Capture the cell that displays the provided text and extract its (X, Y) central coordinate. 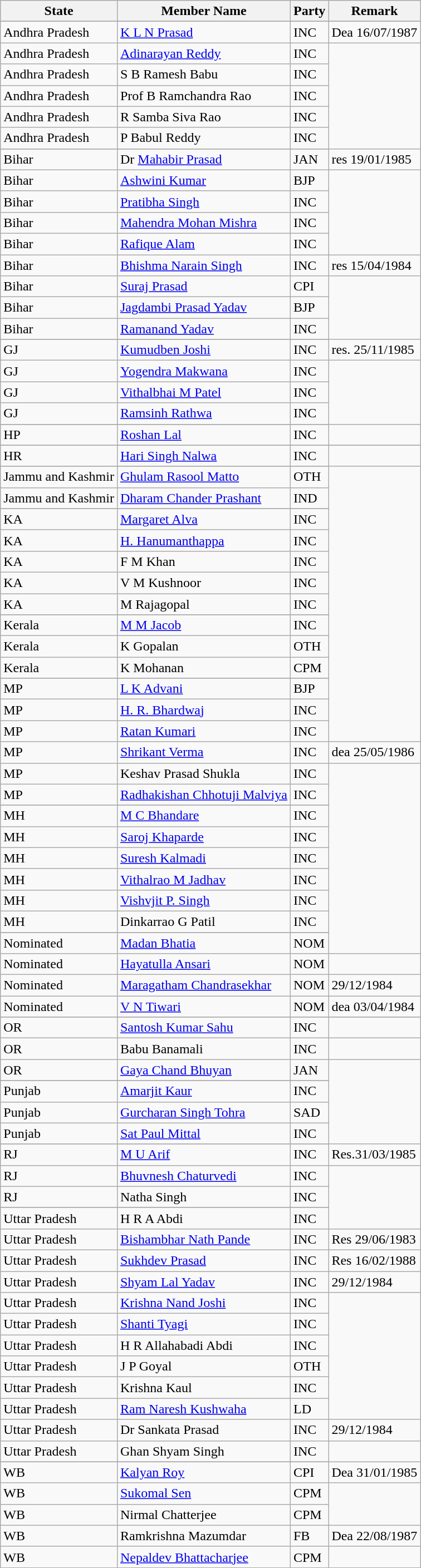
M M Jacob (204, 625)
Ashwini Kumar (204, 180)
Pratibha Singh (204, 201)
Vishvjit P. Singh (204, 900)
LD (309, 1409)
Ratan Kumari (204, 731)
Babu Banamali (204, 1049)
Roshan Lal (204, 435)
Res 29/06/1983 (374, 1239)
Bishambhar Nath Pande (204, 1239)
M Rajagopal (204, 604)
Shyam Lal Yadav (204, 1281)
Dinkarrao G Patil (204, 921)
K Gopalan (204, 647)
Hayatulla Ansari (204, 964)
V M Kushnoor (204, 583)
Suraj Prasad (204, 287)
L K Advani (204, 689)
Prof B Ramchandra Rao (204, 96)
V N Tiwari (204, 1007)
R Samba Siva Rao (204, 117)
Hari Singh Nalwa (204, 456)
Sukomal Sen (204, 1493)
M U Arif (204, 1155)
Kalyan Roy (204, 1472)
Member Name (204, 11)
SAD (309, 1112)
Krishna Kaul (204, 1388)
H R A Abdi (204, 1218)
Ram Naresh Kushwaha (204, 1409)
Margaret Alva (204, 519)
J P Goyal (204, 1367)
Yogendra Makwana (204, 371)
Remark (374, 11)
Dr Sankata Prasad (204, 1430)
Dea 31/01/1985 (374, 1472)
Madan Bhatia (204, 943)
Gurcharan Singh Tohra (204, 1112)
M C Bhandare (204, 816)
Shrikant Verma (204, 752)
Dr Mahabir Prasad (204, 159)
Maragatham Chandrasekhar (204, 985)
State (59, 11)
Dharam Chander Prashant (204, 498)
res. 25/11/1985 (374, 350)
Bhishma Narain Singh (204, 265)
Saroj Khaparde (204, 837)
Ghulam Rasool Matto (204, 477)
Jagdambi Prasad Yadav (204, 308)
Shanti Tyagi (204, 1324)
H. Hanumanthappa (204, 540)
Res.31/03/1985 (374, 1155)
Ramanand Yadav (204, 329)
Sukhdev Prasad (204, 1260)
Rafique Alam (204, 244)
res 15/04/1984 (374, 265)
Suresh Kalmadi (204, 858)
K Mohanan (204, 668)
Adinarayan Reddy (204, 53)
Santosh Kumar Sahu (204, 1028)
Gaya Chand Bhuyan (204, 1070)
Mahendra Mohan Mishra (204, 223)
Amarjit Kaur (204, 1091)
Dea 16/07/1987 (374, 32)
Sat Paul Mittal (204, 1133)
Vithalrao M Jadhav (204, 879)
Bhuvnesh Chaturvedi (204, 1176)
Ramkrishna Mazumdar (204, 1536)
H R Allahabadi Abdi (204, 1345)
Kumudben Joshi (204, 350)
dea 03/04/1984 (374, 1007)
F M Khan (204, 561)
S B Ramesh Babu (204, 75)
dea 25/05/1986 (374, 752)
K L N Prasad (204, 32)
Ghan Shyam Singh (204, 1451)
Res 16/02/1988 (374, 1260)
Nepaldev Bhattacharjee (204, 1557)
HR (59, 456)
P Babul Reddy (204, 138)
IND (309, 498)
Nirmal Chatterjee (204, 1515)
Party (309, 11)
HP (59, 435)
res 19/01/1985 (374, 159)
Radhakishan Chhotuji Malviya (204, 795)
H. R. Bhardwaj (204, 710)
Dea 22/08/1987 (374, 1536)
Vithalbhai M Patel (204, 392)
Krishna Nand Joshi (204, 1303)
Ramsinh Rathwa (204, 413)
FB (309, 1536)
Keshav Prasad Shukla (204, 773)
Natha Singh (204, 1197)
